Find where the given text appears and provide that cell's center as [x, y] coordinate. 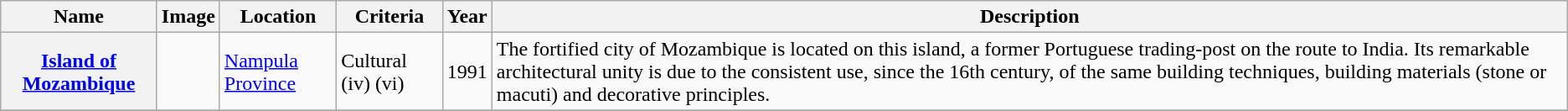
Name [79, 17]
Cultural (iv) (vi) [390, 71]
Criteria [390, 17]
Image [188, 17]
Year [467, 17]
1991 [467, 71]
Nampula Province [278, 71]
Description [1029, 17]
Location [278, 17]
Island of Mozambique [79, 71]
